For the text-containing cell, return its midpoint in (X, Y) coordinate format. 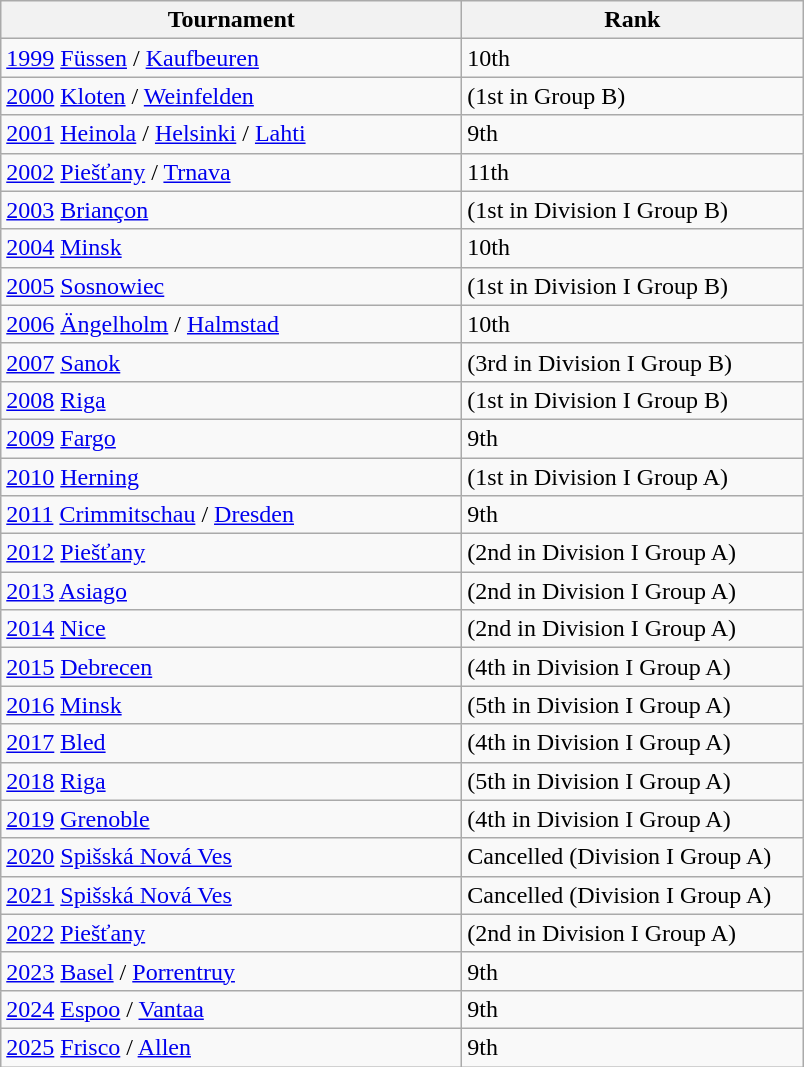
Rank (632, 20)
2006 Ängelholm / Halmstad (232, 324)
11th (632, 172)
(3rd in Division I Group B) (632, 362)
2000 Kloten / Weinfelden (232, 96)
2012 Piešťany (232, 553)
Tournament (232, 20)
2007 Sanok (232, 362)
2005 Sosnowiec (232, 286)
2011 Crimmitschau / Dresden (232, 515)
2003 Briançon (232, 210)
2024 Espoo / Vantaa (232, 1009)
2008 Riga (232, 400)
2020 Spišská Nová Ves (232, 857)
2009 Fargo (232, 438)
2014 Nice (232, 629)
2013 Asiago (232, 591)
1999 Füssen / Kaufbeuren (232, 58)
2016 Minsk (232, 705)
2015 Debrecen (232, 667)
2019 Grenoble (232, 819)
2023 Basel / Porrentruy (232, 971)
2018 Riga (232, 781)
2017 Bled (232, 743)
2021 Spišská Nová Ves (232, 895)
2022 Piešťany (232, 933)
(1st in Group B) (632, 96)
2010 Herning (232, 477)
(1st in Division I Group A) (632, 477)
2002 Piešťany / Trnava (232, 172)
2001 Heinola / Helsinki / Lahti (232, 134)
2025 Frisco / Allen (232, 1047)
2004 Minsk (232, 248)
